Identify which cell holds the provided text, then report its (x, y) central coordinate. 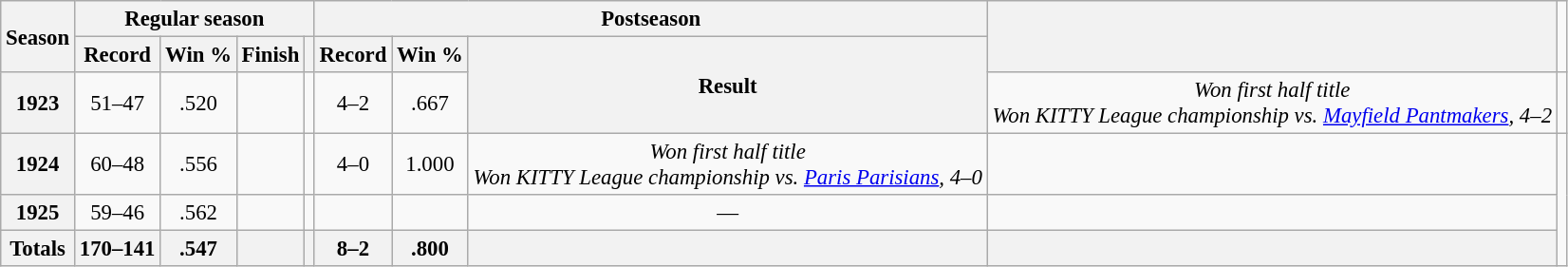
51–47 (117, 103)
59–46 (117, 213)
Won first half titleWon KITTY League championship vs. Mayfield Pantmakers, 4–2 (1272, 103)
.562 (198, 213)
.800 (430, 249)
— (727, 213)
Won first half titleWon KITTY League championship vs. Paris Parisians, 4–0 (727, 165)
Regular season (194, 19)
Finish (270, 55)
1924 (38, 165)
60–48 (117, 165)
.520 (198, 103)
1.000 (430, 165)
1923 (38, 103)
Season (38, 36)
Postseason (651, 19)
8–2 (353, 249)
Totals (38, 249)
1925 (38, 213)
170–141 (117, 249)
4–2 (353, 103)
.667 (430, 103)
4–0 (353, 165)
.556 (198, 165)
.547 (198, 249)
Result (727, 86)
